Return the (x, y) coordinate for the center point of the cell that contains the specified text.  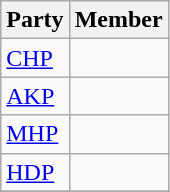
Member (118, 20)
MHP (35, 134)
AKP (35, 96)
CHP (35, 58)
HDP (35, 172)
Party (35, 20)
